Output the (x, y) coordinate of the center of the cell containing the given text.  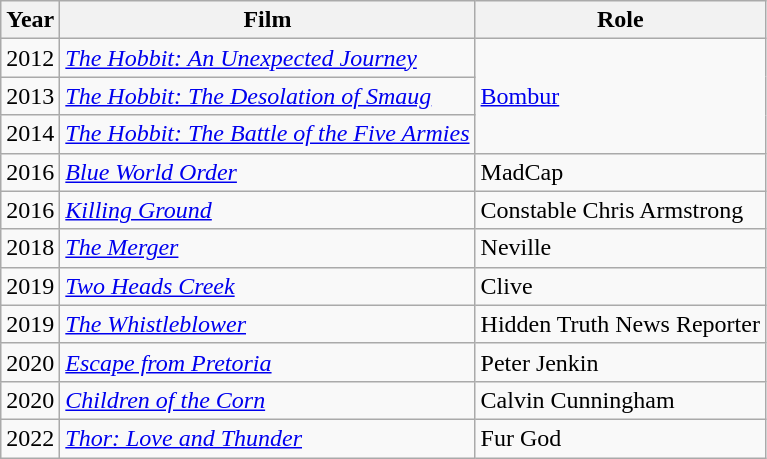
The Hobbit: The Battle of the Five Armies (268, 134)
The Hobbit: The Desolation of Smaug (268, 96)
Blue World Order (268, 172)
Calvin Cunningham (620, 400)
The Hobbit: An Unexpected Journey (268, 58)
Fur God (620, 438)
2012 (30, 58)
Constable Chris Armstrong (620, 210)
Year (30, 20)
2013 (30, 96)
Film (268, 20)
Two Heads Creek (268, 286)
Role (620, 20)
The Merger (268, 248)
2018 (30, 248)
MadCap (620, 172)
Neville (620, 248)
Hidden Truth News Reporter (620, 324)
Bombur (620, 96)
Escape from Pretoria (268, 362)
Thor: Love and Thunder (268, 438)
Children of the Corn (268, 400)
Peter Jenkin (620, 362)
Clive (620, 286)
Killing Ground (268, 210)
2014 (30, 134)
The Whistleblower (268, 324)
2022 (30, 438)
